Capture the cell that displays the provided text and extract its (X, Y) central coordinate. 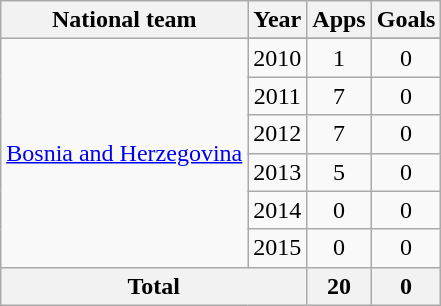
2015 (278, 248)
Bosnia and Herzegovina (124, 153)
Total (154, 286)
2010 (278, 58)
2014 (278, 210)
2011 (278, 96)
Apps (339, 20)
5 (339, 172)
2013 (278, 172)
Year (278, 20)
National team (124, 20)
Goals (406, 20)
20 (339, 286)
1 (339, 58)
2012 (278, 134)
